Extract the [x, y] coordinate from the center of the cell holding the provided text.  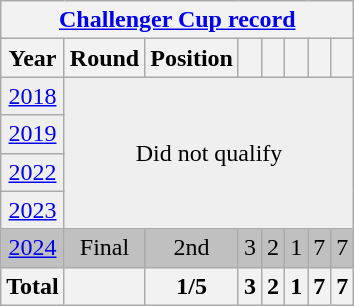
Position [192, 58]
Challenger Cup record [178, 20]
Round [104, 58]
2019 [33, 134]
2nd [192, 248]
2024 [33, 248]
Year [33, 58]
2023 [33, 210]
2022 [33, 172]
Final [104, 248]
Did not qualify [209, 153]
2018 [33, 96]
1/5 [192, 286]
Total [33, 286]
